Pinpoint the cell where the given text exists, returning its [X, Y] midpoint coordinate. 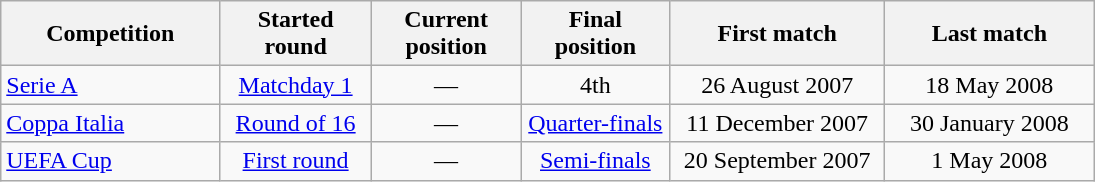
20 September 2007 [778, 161]
First round [296, 161]
Quarter-finals [596, 123]
Started round [296, 34]
Semi-finals [596, 161]
UEFA Cup [110, 161]
Last match [989, 34]
First match [778, 34]
Round of 16 [296, 123]
1 May 2008 [989, 161]
11 December 2007 [778, 123]
Final position [596, 34]
Coppa Italia [110, 123]
Current position [446, 34]
30 January 2008 [989, 123]
18 May 2008 [989, 85]
4th [596, 85]
26 August 2007 [778, 85]
Matchday 1 [296, 85]
Competition [110, 34]
Serie A [110, 85]
